Return the [x, y] coordinate for the center point of the cell that contains the specified text.  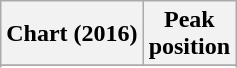
Peak position [189, 34]
Chart (2016) [72, 34]
